Pinpoint the cell where the given text exists, returning its [x, y] midpoint coordinate. 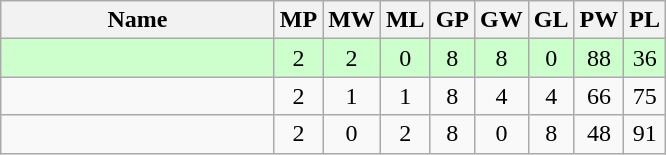
PW [599, 20]
GW [502, 20]
48 [599, 134]
MP [298, 20]
GL [551, 20]
91 [645, 134]
GP [452, 20]
36 [645, 58]
Name [138, 20]
66 [599, 96]
MW [352, 20]
ML [405, 20]
PL [645, 20]
88 [599, 58]
75 [645, 96]
